Extract the (x, y) coordinate from the center of the cell holding the provided text.  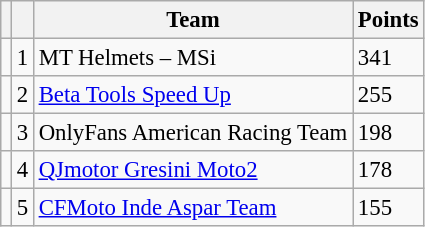
255 (388, 95)
5 (22, 208)
178 (388, 170)
CFMoto Inde Aspar Team (192, 208)
Beta Tools Speed Up (192, 95)
Points (388, 20)
155 (388, 208)
MT Helmets – MSi (192, 58)
Team (192, 20)
QJmotor Gresini Moto2 (192, 170)
198 (388, 133)
3 (22, 133)
OnlyFans American Racing Team (192, 133)
4 (22, 170)
2 (22, 95)
1 (22, 58)
341 (388, 58)
